Return the [X, Y] coordinate for the center point of the cell that contains the specified text.  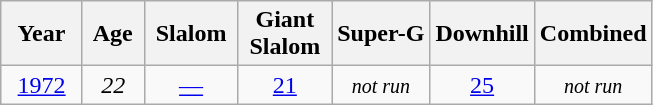
Downhill [482, 34]
Year [42, 34]
Age [113, 34]
22 [113, 85]
Combined [593, 34]
Slalom [191, 34]
25 [482, 85]
— [191, 85]
Giant Slalom [285, 34]
1972 [42, 85]
Super-G [381, 34]
21 [285, 85]
